Search for the cell housing the specified text and yield its (X, Y) center coordinate. 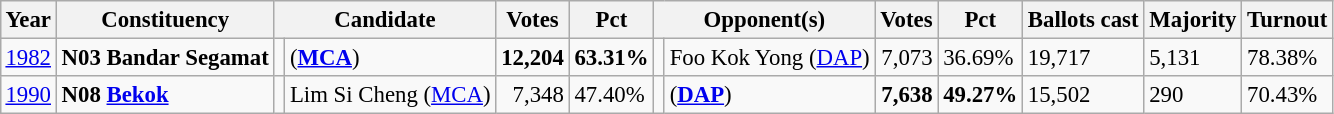
Candidate (385, 20)
15,502 (1084, 95)
Year (28, 20)
7,348 (532, 95)
5,131 (1193, 57)
49.27% (980, 95)
12,204 (532, 57)
1990 (28, 95)
Lim Si Cheng (MCA) (390, 95)
(MCA) (390, 57)
1982 (28, 57)
Turnout (1288, 20)
78.38% (1288, 57)
N03 Bandar Segamat (165, 57)
19,717 (1084, 57)
Opponent(s) (764, 20)
Ballots cast (1084, 20)
N08 Bekok (165, 95)
7,638 (906, 95)
Constituency (165, 20)
70.43% (1288, 95)
47.40% (612, 95)
290 (1193, 95)
Foo Kok Yong (DAP) (770, 57)
63.31% (612, 57)
Majority (1193, 20)
36.69% (980, 57)
(DAP) (770, 95)
7,073 (906, 57)
